Locate the cell with the specified text and output its (x, y) center coordinate. 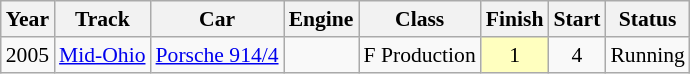
Finish (515, 19)
Mid-Ohio (102, 55)
Start (578, 19)
F Production (419, 55)
Class (419, 19)
Running (647, 55)
2005 (28, 55)
Year (28, 19)
Porsche 914/4 (218, 55)
4 (578, 55)
Car (218, 19)
Engine (322, 19)
Track (102, 19)
Status (647, 19)
1 (515, 55)
